Find where the given text appears and provide that cell's center as (X, Y) coordinate. 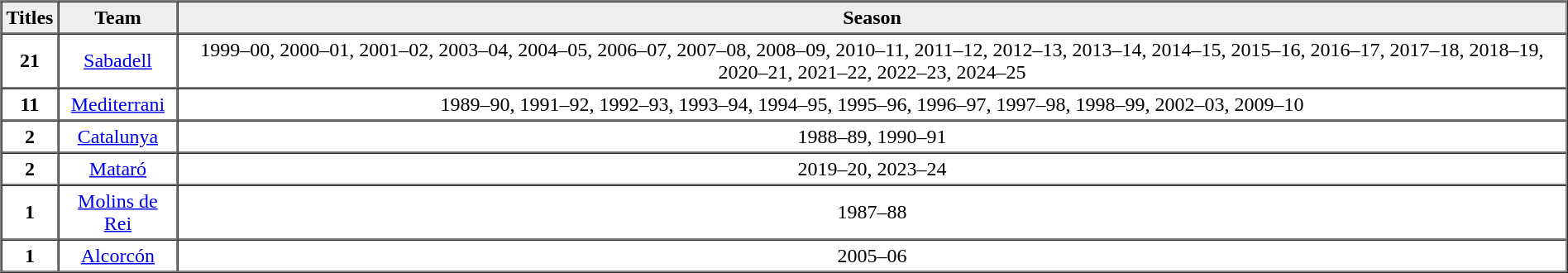
11 (30, 104)
1987–88 (872, 213)
21 (30, 60)
1989–90, 1991–92, 1992–93, 1993–94, 1994–95, 1995–96, 1996–97, 1997–98, 1998–99, 2002–03, 2009–10 (872, 104)
Team (117, 18)
Sabadell (117, 60)
Mataró (117, 169)
Mediterrani (117, 104)
2019–20, 2023–24 (872, 169)
Alcorcón (117, 256)
2005–06 (872, 256)
Catalunya (117, 137)
Molins de Rei (117, 213)
Titles (30, 18)
Season (872, 18)
1988–89, 1990–91 (872, 137)
